Find where the given text appears and provide that cell's center as [X, Y] coordinate. 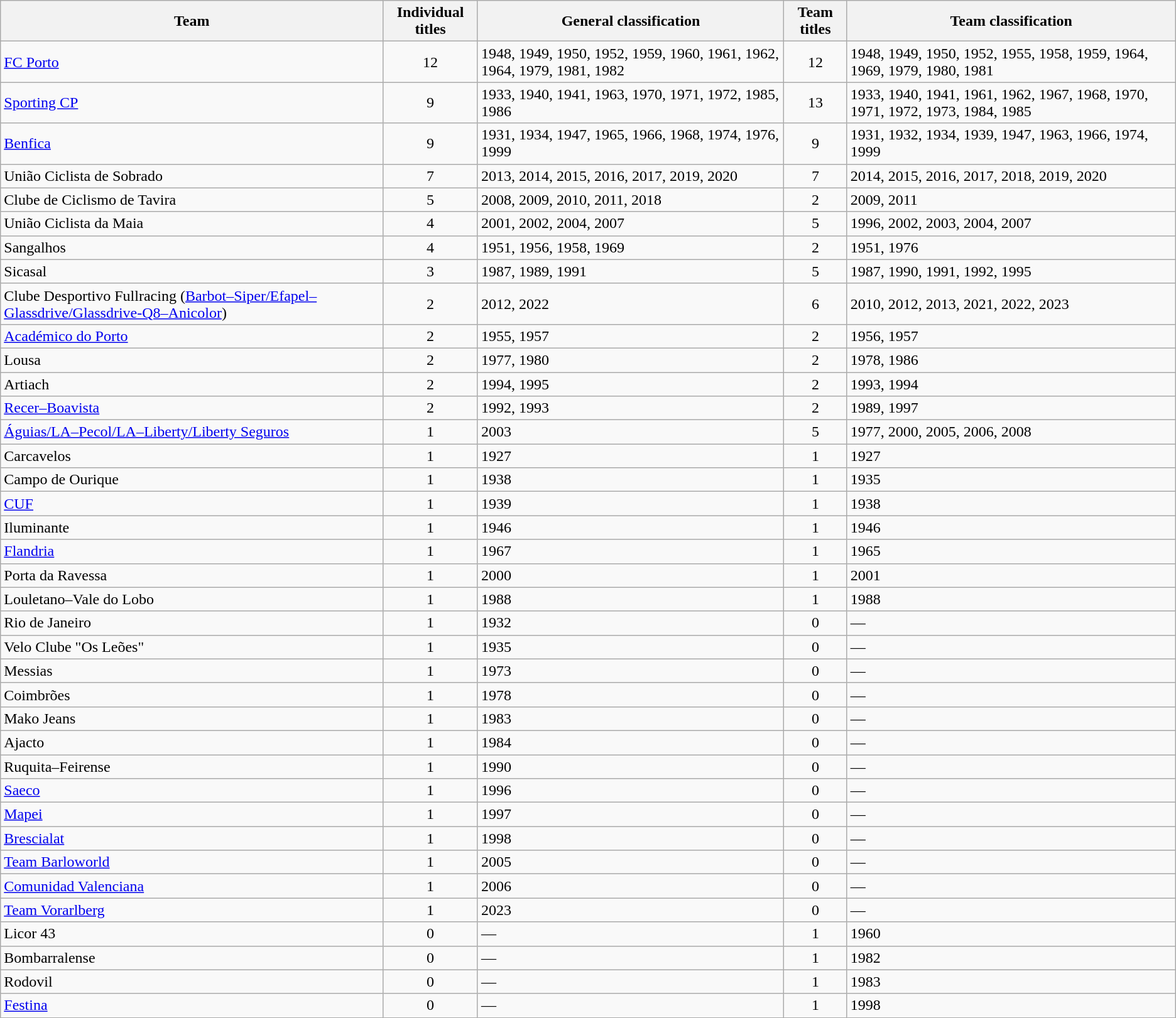
2008, 2009, 2010, 2011, 2018 [631, 200]
1994, 1995 [631, 384]
2012, 2022 [631, 304]
1989, 1997 [1011, 408]
Artiach [192, 384]
1948, 1949, 1950, 1952, 1955, 1958, 1959, 1964, 1969, 1979, 1980, 1981 [1011, 62]
3 [431, 271]
Sicasal [192, 271]
Team [192, 21]
13 [815, 103]
Ajacto [192, 742]
1939 [631, 504]
Licor 43 [192, 934]
1931, 1932, 1934, 1939, 1947, 1963, 1966, 1974, 1999 [1011, 143]
Clube de Ciclismo de Tavira [192, 200]
Brescialat [192, 838]
União Ciclista da Maia [192, 224]
Ruquita–Feirense [192, 767]
1997 [631, 815]
6 [815, 304]
2003 [631, 432]
1931, 1934, 1947, 1965, 1966, 1968, 1974, 1976, 1999 [631, 143]
2005 [631, 862]
1987, 1989, 1991 [631, 271]
1965 [1011, 551]
Mapei [192, 815]
Benfica [192, 143]
Recer–Boavista [192, 408]
1990 [631, 767]
Team titles [815, 21]
2000 [631, 575]
1996, 2002, 2003, 2004, 2007 [1011, 224]
1977, 1980 [631, 360]
1933, 1940, 1941, 1963, 1970, 1971, 1972, 1985, 1986 [631, 103]
CUF [192, 504]
1978, 1986 [1011, 360]
Coimbrões [192, 695]
Team classification [1011, 21]
1984 [631, 742]
1951, 1976 [1011, 247]
Rodovil [192, 982]
Lousa [192, 360]
Team Barloworld [192, 862]
1967 [631, 551]
Individual titles [431, 21]
2013, 2014, 2015, 2016, 2017, 2019, 2020 [631, 176]
1977, 2000, 2005, 2006, 2008 [1011, 432]
Messias [192, 671]
2010, 2012, 2013, 2021, 2022, 2023 [1011, 304]
1933, 1940, 1941, 1961, 1962, 1967, 1968, 1970, 1971, 1972, 1973, 1984, 1985 [1011, 103]
Académico do Porto [192, 336]
União Ciclista de Sobrado [192, 176]
1932 [631, 623]
2009, 2011 [1011, 200]
2006 [631, 886]
1992, 1993 [631, 408]
Bombarralense [192, 958]
Saeco [192, 791]
1973 [631, 671]
Porta da Ravessa [192, 575]
1956, 1957 [1011, 336]
Sporting CP [192, 103]
Comunidad Valenciana [192, 886]
Campo de Ourique [192, 480]
1960 [1011, 934]
Louletano–Vale do Lobo [192, 599]
1951, 1956, 1958, 1969 [631, 247]
Águias/LA–Pecol/LA–Liberty/Liberty Seguros [192, 432]
1987, 1990, 1991, 1992, 1995 [1011, 271]
Festina [192, 1005]
2001, 2002, 2004, 2007 [631, 224]
Iluminante [192, 528]
Team Vorarlberg [192, 910]
2023 [631, 910]
1948, 1949, 1950, 1952, 1959, 1960, 1961, 1962, 1964, 1979, 1981, 1982 [631, 62]
Clube Desportivo Fullracing (Barbot–Siper/Efapel–Glassdrive/Glassdrive-Q8–Anicolor) [192, 304]
Mako Jeans [192, 718]
Carcavelos [192, 456]
Velo Clube "Os Leões" [192, 647]
2001 [1011, 575]
1982 [1011, 958]
1978 [631, 695]
Flandria [192, 551]
1955, 1957 [631, 336]
Sangalhos [192, 247]
1993, 1994 [1011, 384]
FC Porto [192, 62]
General classification [631, 21]
2014, 2015, 2016, 2017, 2018, 2019, 2020 [1011, 176]
Rio de Janeiro [192, 623]
1996 [631, 791]
